Detect which cell encompasses the target text, then output its (x, y) center coordinate. 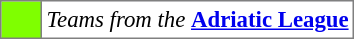
Teams from the Adriatic League (198, 20)
